Determine the [X, Y] coordinate at the center of the cell enclosing the given text.  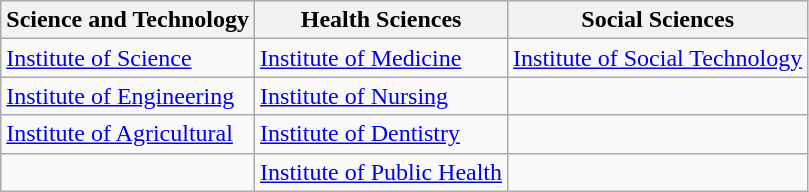
Institute of Agricultural [128, 134]
Science and Technology [128, 20]
Institute of Public Health [382, 172]
Health Sciences [382, 20]
Institute of Nursing [382, 96]
Institute of Engineering [128, 96]
Social Sciences [658, 20]
Institute of Dentistry [382, 134]
Institute of Social Technology [658, 58]
Institute of Medicine [382, 58]
Institute of Science [128, 58]
